Pinpoint the cell where the given text exists, returning its [x, y] midpoint coordinate. 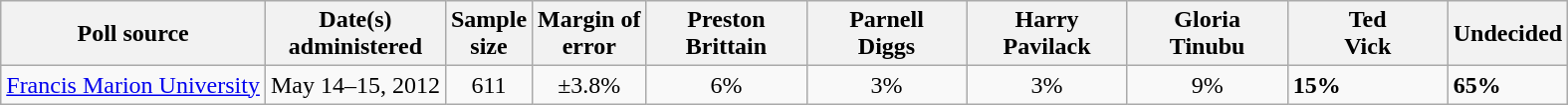
Date(s)administered [354, 34]
Undecided [1507, 34]
PrestonBrittain [727, 34]
TedVick [1368, 34]
HarryPavilack [1047, 34]
Samplesize [488, 34]
Francis Marion University [133, 85]
May 14–15, 2012 [354, 85]
9% [1207, 85]
Margin of error [589, 34]
15% [1368, 85]
Poll source [133, 34]
ParnellDiggs [886, 34]
GloriaTinubu [1207, 34]
±3.8% [589, 85]
65% [1507, 85]
611 [488, 85]
6% [727, 85]
